Search for the cell housing the specified text and yield its [x, y] center coordinate. 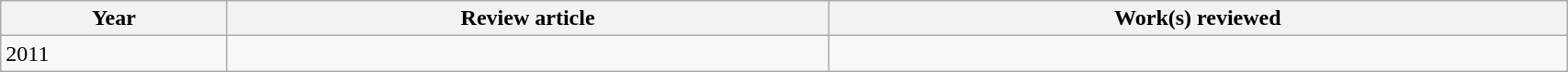
Year [114, 18]
2011 [114, 54]
Review article [527, 18]
Work(s) reviewed [1198, 18]
